Provide the [X, Y] coordinate of the cell's center where the given text is located.  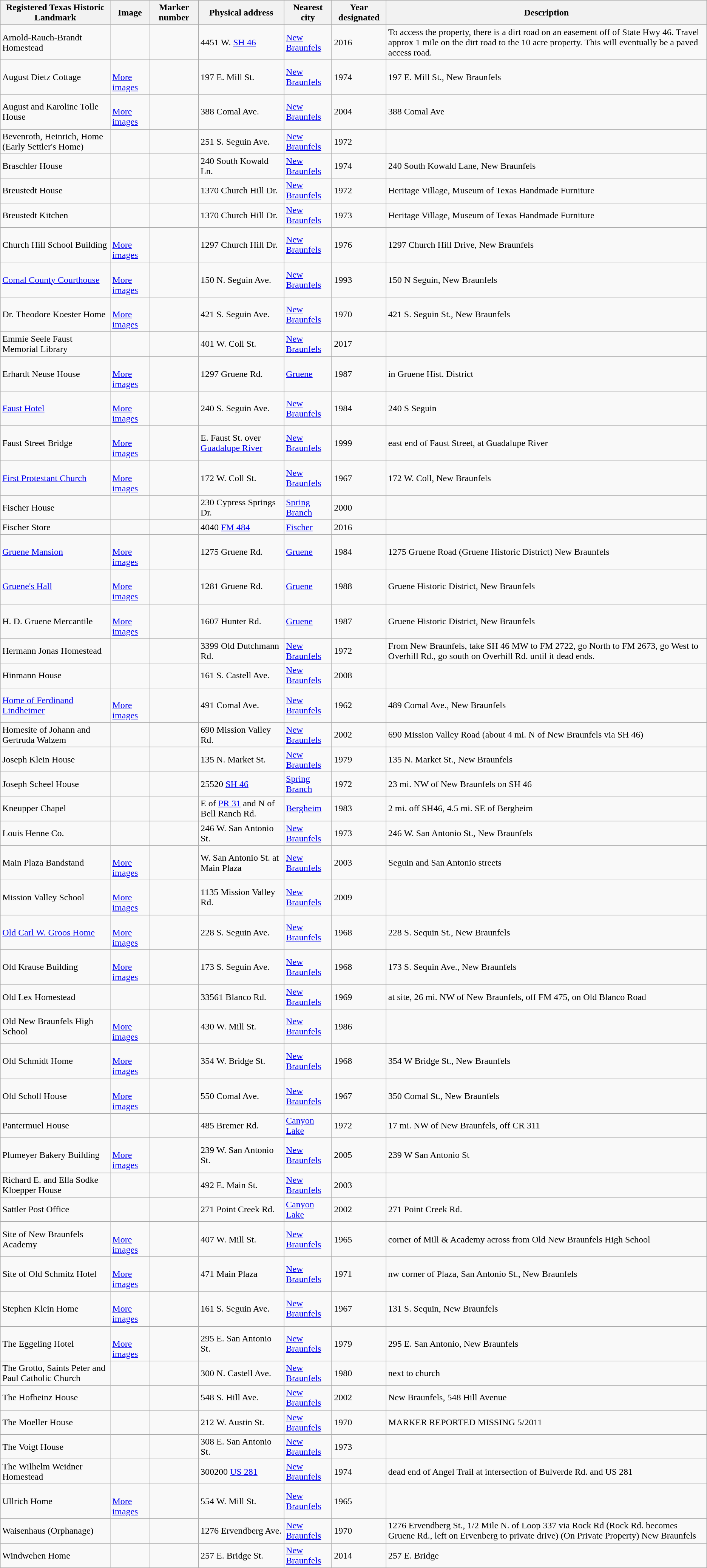
554 W. Mill St. [241, 1501]
Old Lex Homestead [55, 997]
Kneupper Chapel [55, 808]
Gruene Mansion [55, 552]
Old Scholl House [55, 1096]
1607 Hunter Rd. [241, 621]
E. Faust St. over Guadalupe River [241, 443]
1276 Ervendberg Ave. [241, 1531]
Breustedt Kitchen [55, 215]
Ullrich Home [55, 1501]
2008 [359, 675]
Joseph Scheel House [55, 784]
Plumeyer Bakery Building [55, 1155]
1986 [359, 1026]
Bevenroth, Heinrich, Home (Early Settler's Home) [55, 141]
Physical address [241, 13]
548 S. Hill Ave. [241, 1398]
228 S. Seguin Ave. [241, 932]
Church Hill School Building [55, 245]
Main Plaza Bandstand [55, 863]
3399 Old Dutchmann Rd. [241, 651]
489 Comal Ave., New Braunfels [546, 705]
Erhardt Neuse House [55, 374]
1969 [359, 997]
150 N. Seguin Ave. [241, 279]
1962 [359, 705]
240 South Kowald Ln. [241, 166]
1275 Gruene Road (Gruene Historic District) New Braunfels [546, 552]
August Dietz Cottage [55, 77]
Pantermuel House [55, 1125]
690 Mission Valley Rd. [241, 735]
161 S. Seguin Ave. [241, 1309]
135 N. Market St. [241, 759]
Dr. Theodore Koester Home [55, 314]
690 Mission Valley Road (about 4 mi. N of New Braunfels via SH 46) [546, 735]
in Gruene Hist. District [546, 374]
The Voigt House [55, 1447]
240 S Seguin [546, 409]
Year designated [359, 13]
W. San Antonio St. at Main Plaza [241, 863]
2 mi. off SH46, 4.5 mi. SE of Bergheim [546, 808]
1983 [359, 808]
Site of Old Schmitz Hotel [55, 1274]
228 S. Sequin St., New Braunfels [546, 932]
Homesite of Johann and Gertruda Walzem [55, 735]
The Moeller House [55, 1422]
295 E. San Antonio, New Braunfels [546, 1344]
485 Bremer Rd. [241, 1125]
Faust Hotel [55, 409]
246 W. San Antonio St., New Braunfels [546, 833]
east end of Faust Street, at Guadalupe River [546, 443]
197 E. Mill St., New Braunfels [546, 77]
nw corner of Plaza, San Antonio St., New Braunfels [546, 1274]
H. D. Gruene Mercantile [55, 621]
Fischer [308, 527]
MARKER REPORTED MISSING 5/2011 [546, 1422]
4040 FM 484 [241, 527]
471 Main Plaza [241, 1274]
300 N. Castell Ave. [241, 1373]
2000 [359, 508]
Windwehen Home [55, 1555]
Old New Braunfels High School [55, 1026]
172 W. Coll, New Braunfels [546, 478]
295 E. San Antonio St. [241, 1344]
Bergheim [308, 808]
Breustedt House [55, 190]
354 W Bridge St., New Braunfels [546, 1061]
corner of Mill & Academy across from Old New Braunfels High School [546, 1239]
430 W. Mill St. [241, 1026]
25520 SH 46 [241, 784]
491 Comal Ave. [241, 705]
1297 Church Hill Drive, New Braunfels [546, 245]
Marker number [174, 13]
Arnold-Rauch-Brandt Homestead [55, 42]
1135 Mission Valley Rd. [241, 898]
388 Comal Ave [546, 112]
172 W. Coll St. [241, 478]
17 mi. NW of New Braunfels, off CR 311 [546, 1125]
354 W. Bridge St. [241, 1061]
2014 [359, 1555]
1999 [359, 443]
1275 Gruene Rd. [241, 552]
135 N. Market St., New Braunfels [546, 759]
dead end of Angel Trail at intersection of Bulverde Rd. and US 281 [546, 1471]
150 N Seguin, New Braunfels [546, 279]
Old Schmidt Home [55, 1061]
1976 [359, 245]
239 W. San Antonio St. [241, 1155]
Old Carl W. Groos Home [55, 932]
308 E. San Antonio St. [241, 1447]
2004 [359, 112]
239 W San Antonio St [546, 1155]
492 E. Main St. [241, 1185]
1297 Gruene Rd. [241, 374]
4451 W. SH 46 [241, 42]
The Grotto, Saints Peter and Paul Catholic Church [55, 1373]
next to church [546, 1373]
Emmie Seele Faust Memorial Library [55, 344]
Waisenhaus (Orphanage) [55, 1531]
550 Comal Ave. [241, 1096]
1993 [359, 279]
The Wilhelm Weidner Homestead [55, 1471]
350 Comal St., New Braunfels [546, 1096]
Louis Henne Co. [55, 833]
2005 [359, 1155]
Faust Street Bridge [55, 443]
The Eggeling Hotel [55, 1344]
Braschler House [55, 166]
1980 [359, 1373]
1988 [359, 586]
New Braunfels, 548 Hill Avenue [546, 1398]
401 W. Coll St. [241, 344]
421 S. Seguin Ave. [241, 314]
2017 [359, 344]
Sattler Post Office [55, 1209]
Nearest city [308, 13]
300200 US 281 [241, 1471]
257 E. Bridge St. [241, 1555]
33561 Blanco Rd. [241, 997]
2009 [359, 898]
Comal County Courthouse [55, 279]
1297 Church Hill Dr. [241, 245]
Registered Texas Historic Landmark [55, 13]
1281 Gruene Rd. [241, 586]
197 E. Mill St. [241, 77]
Hermann Jonas Homestead [55, 651]
161 S. Castell Ave. [241, 675]
421 S. Seguin St., New Braunfels [546, 314]
246 W. San Antonio St. [241, 833]
240 S. Seguin Ave. [241, 409]
212 W. Austin St. [241, 1422]
Image [130, 13]
Joseph Klein House [55, 759]
First Protestant Church [55, 478]
E of PR 31 and N of Bell Ranch Rd. [241, 808]
From New Braunfels, take SH 46 MW to FM 2722, go North to FM 2673, go West to Overhill Rd., go south on Overhill Rd. until it dead ends. [546, 651]
Description [546, 13]
251 S. Seguin Ave. [241, 141]
Fischer Store [55, 527]
Seguin and San Antonio streets [546, 863]
Gruene's Hall [55, 586]
257 E. Bridge [546, 1555]
Hinmann House [55, 675]
173 S. Seguin Ave. [241, 967]
Fischer House [55, 508]
August and Karoline Tolle House [55, 112]
240 South Kowald Lane, New Braunfels [546, 166]
Home of Ferdinand Lindheimer [55, 705]
388 Comal Ave. [241, 112]
131 S. Sequin, New Braunfels [546, 1309]
23 mi. NW of New Braunfels on SH 46 [546, 784]
Mission Valley School [55, 898]
230 Cypress Springs Dr. [241, 508]
The Hofheinz House [55, 1398]
at site, 26 mi. NW of New Braunfels, off FM 475, on Old Blanco Road [546, 997]
173 S. Sequin Ave., New Braunfels [546, 967]
Old Krause Building [55, 967]
Stephen Klein Home [55, 1309]
Site of New Braunfels Academy [55, 1239]
1971 [359, 1274]
407 W. Mill St. [241, 1239]
Richard E. and Ella Sodke Kloepper House [55, 1185]
